Detect which cell encompasses the target text, then output its (x, y) center coordinate. 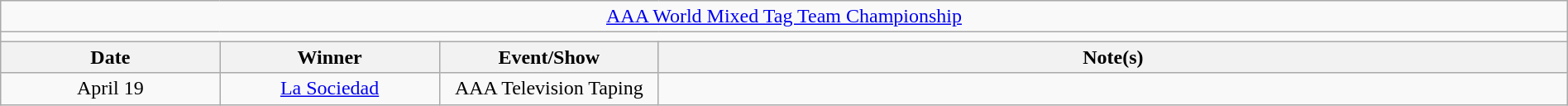
La Sociedad (329, 89)
AAA Television Taping (549, 89)
Winner (329, 57)
Note(s) (1113, 57)
AAA World Mixed Tag Team Championship (784, 17)
April 19 (111, 89)
Event/Show (549, 57)
Date (111, 57)
